For the text-containing cell, return its midpoint in (x, y) coordinate format. 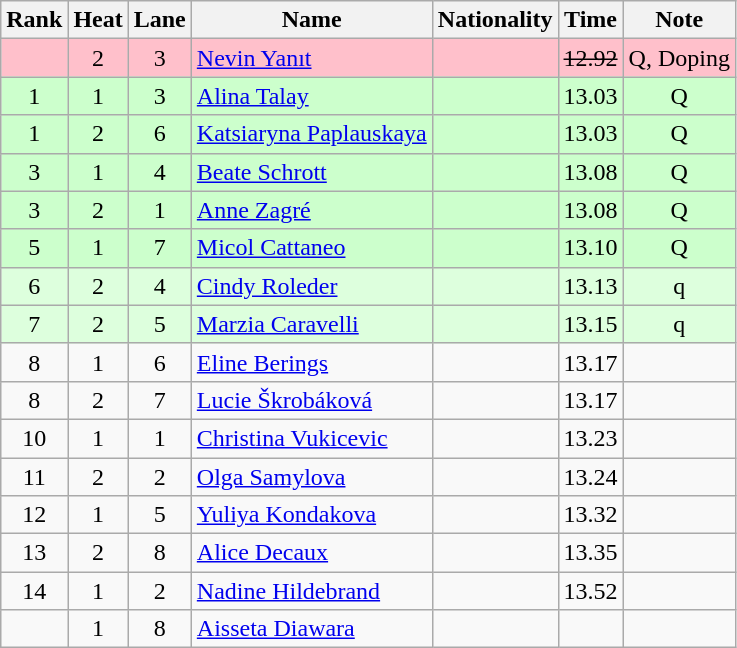
Lucie Škrobáková (312, 400)
Yuliya Kondakova (312, 515)
Alina Talay (312, 96)
12 (34, 515)
Katsiaryna Paplauskaya (312, 134)
Nevin Yanıt (312, 58)
Cindy Roleder (312, 286)
Nadine Hildebrand (312, 591)
Nationality (495, 20)
13.52 (590, 591)
Heat (98, 20)
10 (34, 438)
Q, Doping (679, 58)
Time (590, 20)
13.10 (590, 248)
Marzia Caravelli (312, 324)
13.13 (590, 286)
12.92 (590, 58)
11 (34, 477)
14 (34, 591)
13.23 (590, 438)
Rank (34, 20)
Aisseta Diawara (312, 629)
Eline Berings (312, 362)
13.15 (590, 324)
13.24 (590, 477)
Anne Zagré (312, 210)
Beate Schrott (312, 172)
13.35 (590, 553)
Christina Vukicevic (312, 438)
Alice Decaux (312, 553)
13 (34, 553)
Lane (160, 20)
Olga Samylova (312, 477)
13.32 (590, 515)
Note (679, 20)
Micol Cattaneo (312, 248)
Name (312, 20)
